Return (x, y) of the center of cell containing provided text 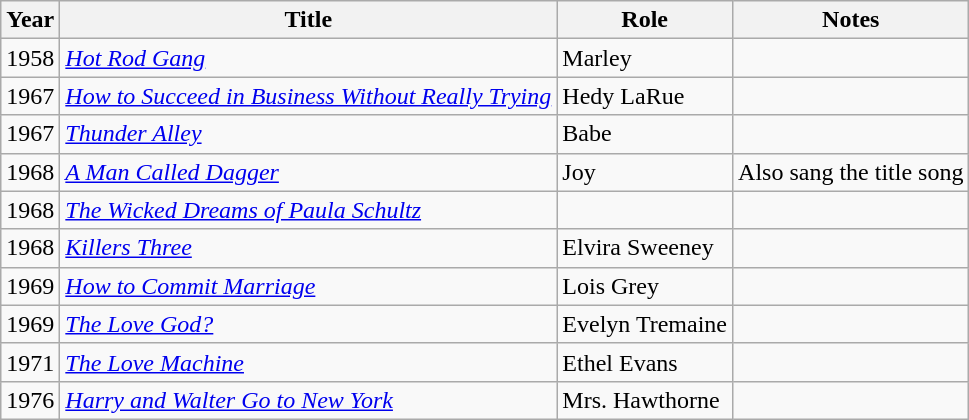
Role (645, 20)
The Love Machine (308, 362)
1958 (30, 58)
Thunder Alley (308, 134)
Evelyn Tremaine (645, 324)
Hot Rod Gang (308, 58)
Year (30, 20)
Elvira Sweeney (645, 248)
How to Succeed in Business Without Really Trying (308, 96)
How to Commit Marriage (308, 286)
Harry and Walter Go to New York (308, 400)
Lois Grey (645, 286)
A Man Called Dagger (308, 172)
Babe (645, 134)
The Wicked Dreams of Paula Schultz (308, 210)
Joy (645, 172)
Marley (645, 58)
Title (308, 20)
Ethel Evans (645, 362)
1976 (30, 400)
Notes (851, 20)
Killers Three (308, 248)
Hedy LaRue (645, 96)
The Love God? (308, 324)
1971 (30, 362)
Mrs. Hawthorne (645, 400)
Also sang the title song (851, 172)
